For the text-containing cell, return its midpoint in [X, Y] coordinate format. 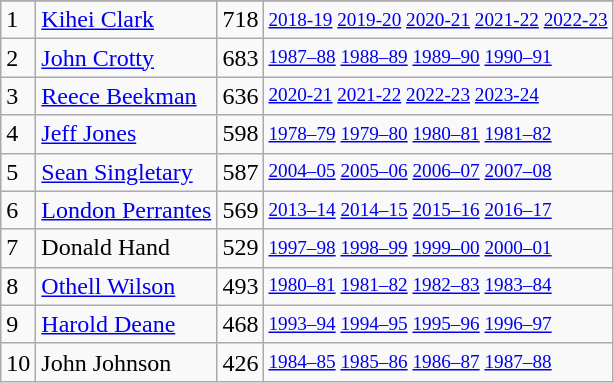
2020-21 2021-22 2022-23 2023-24 [438, 96]
636 [240, 96]
Jeff Jones [126, 134]
1980–81 1981–82 1982–83 1983–84 [438, 286]
Othell Wilson [126, 286]
Sean Singletary [126, 172]
6 [18, 210]
John Johnson [126, 362]
529 [240, 248]
569 [240, 210]
London Perrantes [126, 210]
1978–79 1979–80 1980–81 1981–82 [438, 134]
1987–88 1988–89 1989–90 1990–91 [438, 58]
1 [18, 20]
1997–98 1998–99 1999–00 2000–01 [438, 248]
5 [18, 172]
587 [240, 172]
2018-19 2019-20 2020-21 2021-22 2022-23 [438, 20]
2004–05 2005–06 2006–07 2007–08 [438, 172]
1984–85 1985–86 1986–87 1987–88 [438, 362]
Kihei Clark [126, 20]
598 [240, 134]
10 [18, 362]
Harold Deane [126, 324]
4 [18, 134]
Reece Beekman [126, 96]
7 [18, 248]
9 [18, 324]
John Crotty [126, 58]
683 [240, 58]
468 [240, 324]
8 [18, 286]
2 [18, 58]
1993–94 1994–95 1995–96 1996–97 [438, 324]
3 [18, 96]
Donald Hand [126, 248]
426 [240, 362]
718 [240, 20]
493 [240, 286]
2013–14 2014–15 2015–16 2016–17 [438, 210]
